Locate the cell with the specified text and output its (x, y) center coordinate. 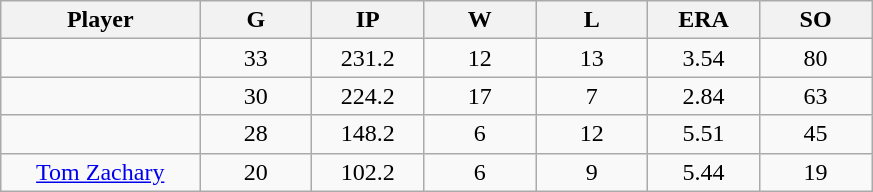
20 (256, 172)
9 (592, 172)
Player (100, 20)
80 (816, 58)
33 (256, 58)
28 (256, 134)
5.44 (704, 172)
7 (592, 96)
W (480, 20)
IP (368, 20)
L (592, 20)
19 (816, 172)
G (256, 20)
102.2 (368, 172)
63 (816, 96)
ERA (704, 20)
3.54 (704, 58)
224.2 (368, 96)
45 (816, 134)
5.51 (704, 134)
2.84 (704, 96)
148.2 (368, 134)
SO (816, 20)
30 (256, 96)
Tom Zachary (100, 172)
17 (480, 96)
13 (592, 58)
231.2 (368, 58)
